Detect which cell encompasses the target text, then output its (x, y) center coordinate. 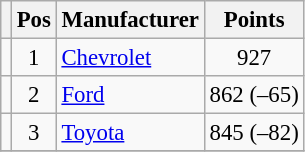
2 (34, 95)
Pos (34, 20)
862 (–65) (254, 95)
3 (34, 133)
845 (–82) (254, 133)
927 (254, 58)
Chevrolet (130, 58)
1 (34, 58)
Ford (130, 95)
Manufacturer (130, 20)
Toyota (130, 133)
Points (254, 20)
